From the cell containing the given text, extract its center point as (X, Y) coordinate. 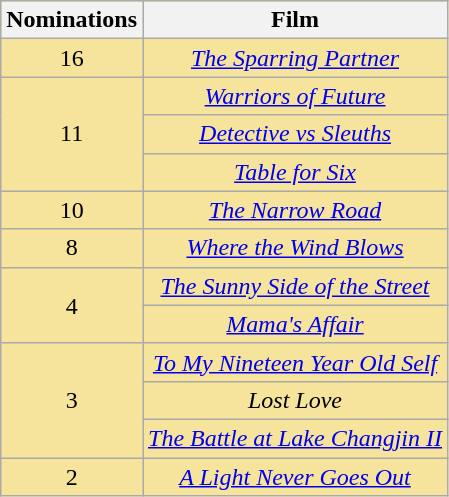
Lost Love (294, 400)
Nominations (72, 20)
The Sparring Partner (294, 58)
Mama's Affair (294, 324)
Warriors of Future (294, 96)
Film (294, 20)
Detective vs Sleuths (294, 134)
The Narrow Road (294, 210)
The Battle at Lake Changjin II (294, 438)
To My Nineteen Year Old Self (294, 362)
8 (72, 248)
The Sunny Side of the Street (294, 286)
2 (72, 477)
Table for Six (294, 172)
10 (72, 210)
4 (72, 305)
16 (72, 58)
11 (72, 134)
A Light Never Goes Out (294, 477)
Where the Wind Blows (294, 248)
3 (72, 400)
